For the text-containing cell, return its midpoint in [X, Y] coordinate format. 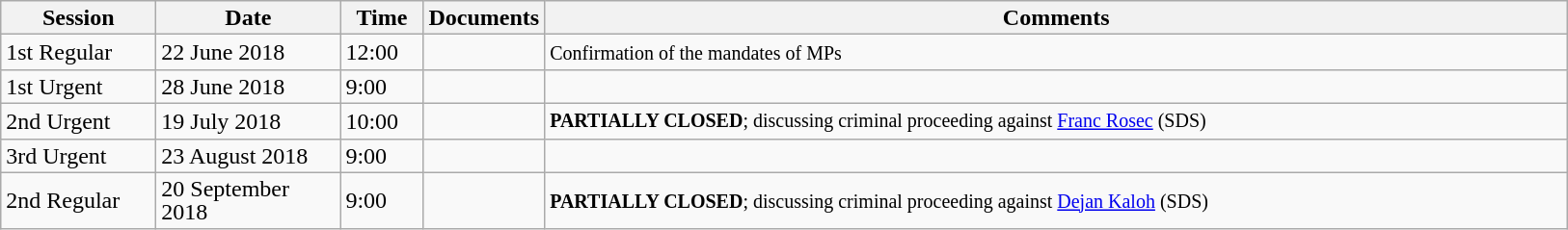
22 June 2018 [249, 52]
PARTIALLY CLOSED; discussing criminal proceeding against Dejan Kaloh (SDS) [1057, 200]
23 August 2018 [249, 156]
3rd Urgent [79, 156]
Date [249, 17]
1st Regular [79, 52]
PARTIALLY CLOSED; discussing criminal proceeding against Franc Rosec (SDS) [1057, 121]
2nd Regular [79, 200]
10:00 [382, 121]
20 September 2018 [249, 200]
12:00 [382, 52]
28 June 2018 [249, 87]
Documents [484, 17]
Session [79, 17]
Confirmation of the mandates of MPs [1057, 52]
Comments [1057, 17]
19 July 2018 [249, 121]
2nd Urgent [79, 121]
1st Urgent [79, 87]
Time [382, 17]
